Provide the (X, Y) coordinate of the cell's center where the given text is located.  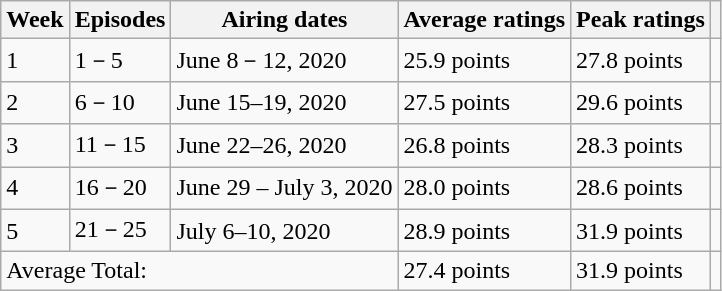
Average ratings (484, 20)
1－5 (120, 60)
June 8－12, 2020 (284, 60)
Week (35, 20)
28.9 points (484, 230)
1 (35, 60)
27.5 points (484, 102)
25.9 points (484, 60)
27.4 points (484, 271)
28.3 points (641, 146)
Airing dates (284, 20)
2 (35, 102)
June 15–19, 2020 (284, 102)
16－20 (120, 188)
June 22–26, 2020 (284, 146)
6－10 (120, 102)
July 6–10, 2020 (284, 230)
21－25 (120, 230)
4 (35, 188)
Peak ratings (641, 20)
June 29 – July 3, 2020 (284, 188)
11－15 (120, 146)
29.6 points (641, 102)
27.8 points (641, 60)
28.0 points (484, 188)
3 (35, 146)
Average Total: (200, 271)
28.6 points (641, 188)
Episodes (120, 20)
5 (35, 230)
26.8 points (484, 146)
